Detect which cell encompasses the target text, then output its [x, y] center coordinate. 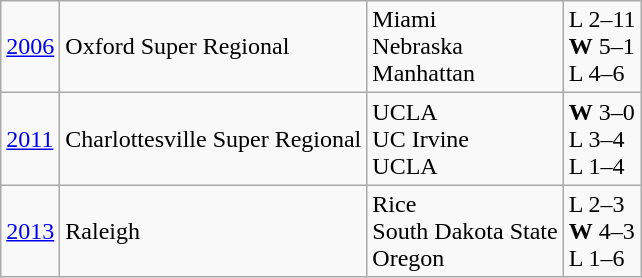
L 2–3W 4–3L 1–6 [602, 231]
2013 [30, 231]
UCLAUC IrvineUCLA [465, 139]
MiamiNebraskaManhattan [465, 47]
RiceSouth Dakota StateOregon [465, 231]
Raleigh [214, 231]
Charlottesville Super Regional [214, 139]
L 2–11W 5–1L 4–6 [602, 47]
Oxford Super Regional [214, 47]
2006 [30, 47]
W 3–0L 3–4L 1–4 [602, 139]
2011 [30, 139]
